Find where the given text appears and provide that cell's center as (X, Y) coordinate. 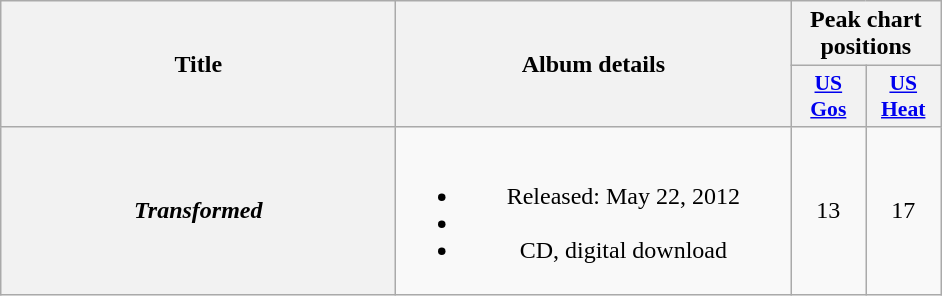
USHeat (904, 96)
USGos (828, 96)
Transformed (198, 210)
Peak chart positions (866, 34)
13 (828, 210)
Title (198, 64)
17 (904, 210)
Released: May 22, 2012CD, digital download (594, 210)
Album details (594, 64)
